Capture the cell that displays the provided text and extract its [X, Y] central coordinate. 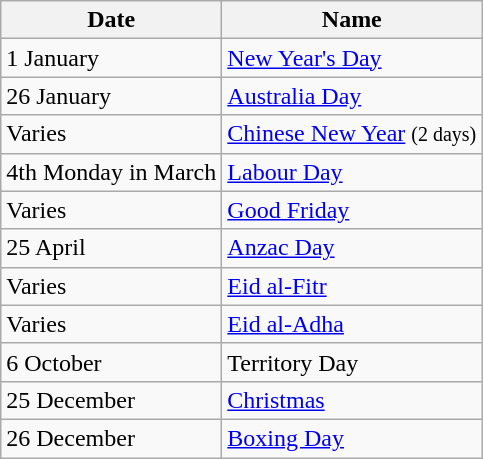
Anzac Day [352, 248]
6 October [112, 362]
Eid al-Adha [352, 324]
New Year's Day [352, 58]
Australia Day [352, 96]
Chinese New Year (2 days) [352, 134]
26 December [112, 438]
Date [112, 20]
4th Monday in March [112, 172]
Territory Day [352, 362]
Good Friday [352, 210]
Boxing Day [352, 438]
25 December [112, 400]
Eid al-Fitr [352, 286]
26 January [112, 96]
1 January [112, 58]
Name [352, 20]
Labour Day [352, 172]
25 April [112, 248]
Christmas [352, 400]
